Return the (x, y) coordinate for the center point of the cell that contains the specified text.  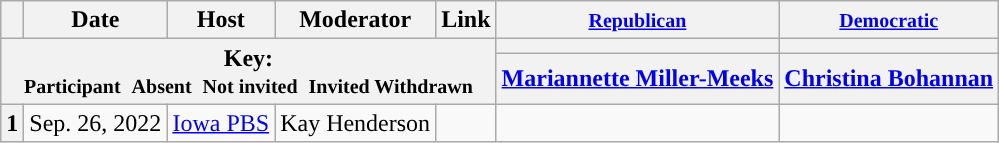
Link (466, 20)
Iowa PBS (221, 123)
Christina Bohannan (889, 78)
Mariannette Miller-Meeks (638, 78)
Host (221, 20)
Key: Participant Absent Not invited Invited Withdrawn (248, 72)
Date (96, 20)
Democratic (889, 20)
Republican (638, 20)
Kay Henderson (356, 123)
Sep. 26, 2022 (96, 123)
Moderator (356, 20)
1 (12, 123)
